Scan for the cell matching the given text and deliver its (X, Y) coordinate at center. 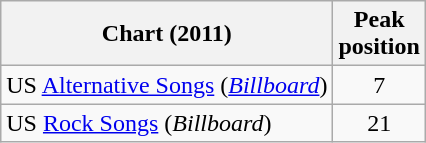
7 (379, 85)
21 (379, 123)
US Alternative Songs (Billboard) (167, 85)
Chart (2011) (167, 34)
Peakposition (379, 34)
US Rock Songs (Billboard) (167, 123)
